From the cell containing the given text, extract its center point as [x, y] coordinate. 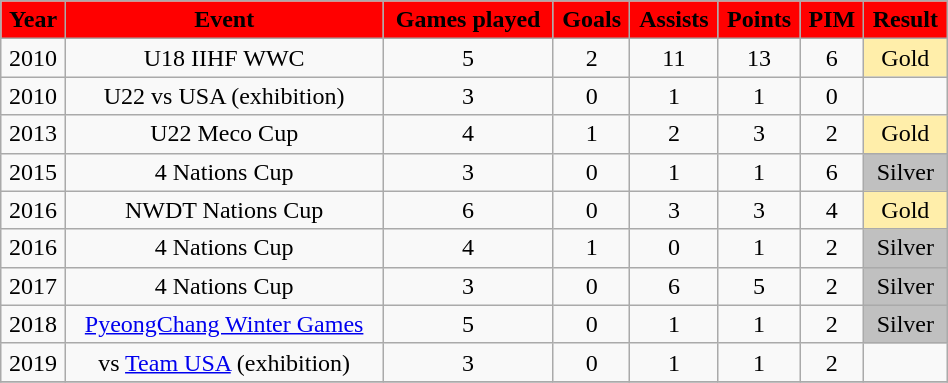
U22 Meco Cup [224, 134]
Assists [674, 20]
PyeongChang Winter Games [224, 324]
2019 [34, 362]
2018 [34, 324]
U18 IIHF WWC [224, 58]
Year [34, 20]
NWDT Nations Cup [224, 210]
11 [674, 58]
Result [905, 20]
2013 [34, 134]
13 [759, 58]
PIM [832, 20]
U22 vs USA (exhibition) [224, 96]
2017 [34, 286]
Games played [468, 20]
2015 [34, 172]
Event [224, 20]
Goals [591, 20]
vs Team USA (exhibition) [224, 362]
Points [759, 20]
